Return (X, Y) of the center of cell containing provided text 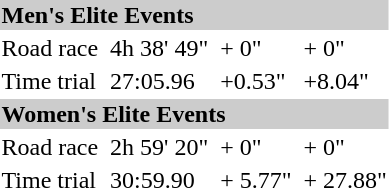
Time trial (50, 81)
+0.53" (256, 81)
Women's Elite Events (194, 114)
+8.04" (345, 81)
27:05.96 (160, 81)
Men's Elite Events (194, 15)
4h 38' 49" (160, 48)
2h 59' 20" (160, 147)
